Capture the cell that displays the provided text and extract its [X, Y] central coordinate. 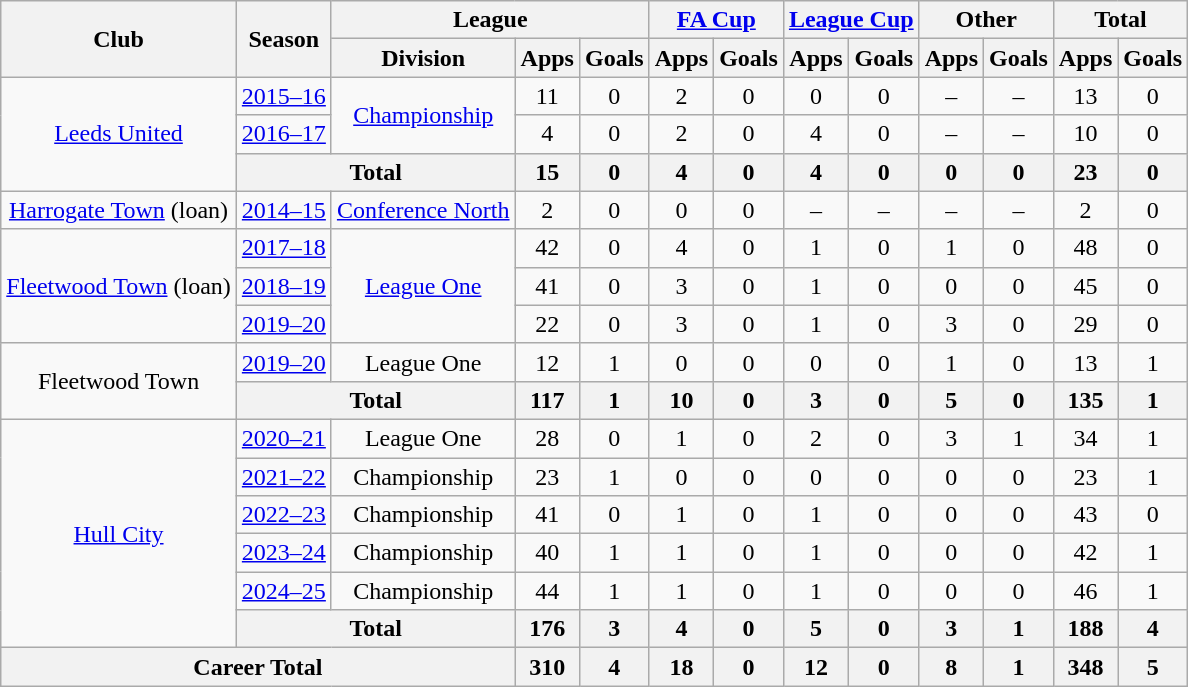
348 [1085, 667]
45 [1085, 286]
2024–25 [284, 591]
40 [547, 553]
Hull City [119, 533]
48 [1085, 248]
2022–23 [284, 515]
44 [547, 591]
Career Total [258, 667]
Fleetwood Town [119, 381]
Other [986, 20]
28 [547, 438]
11 [547, 96]
FA Cup [716, 20]
League Cup [851, 20]
188 [1085, 629]
Club [119, 39]
League [490, 20]
2021–22 [284, 477]
46 [1085, 591]
176 [547, 629]
2018–19 [284, 286]
Season [284, 39]
310 [547, 667]
43 [1085, 515]
Conference North [423, 210]
135 [1085, 400]
Fleetwood Town (loan) [119, 286]
2016–17 [284, 134]
Division [423, 58]
29 [1085, 324]
34 [1085, 438]
18 [681, 667]
Harrogate Town (loan) [119, 210]
22 [547, 324]
117 [547, 400]
Leeds United [119, 134]
2015–16 [284, 96]
2023–24 [284, 553]
2014–15 [284, 210]
15 [547, 172]
8 [951, 667]
2020–21 [284, 438]
2017–18 [284, 248]
